Capture the cell that displays the provided text and extract its [x, y] central coordinate. 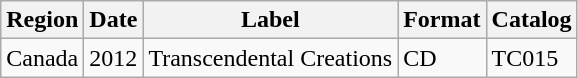
Region [42, 20]
Date [114, 20]
2012 [114, 58]
CD [442, 58]
Canada [42, 58]
Format [442, 20]
Label [270, 20]
Catalog [532, 20]
TC015 [532, 58]
Transcendental Creations [270, 58]
